Search for the cell housing the specified text and yield its [x, y] center coordinate. 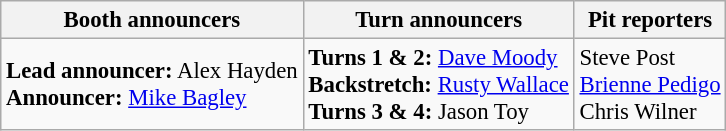
Lead announcer: Alex HaydenAnnouncer: Mike Bagley [152, 85]
Booth announcers [152, 20]
Pit reporters [650, 20]
Turn announcers [438, 20]
Steve PostBrienne PedigoChris Wilner [650, 85]
Turns 1 & 2: Dave MoodyBackstretch: Rusty WallaceTurns 3 & 4: Jason Toy [438, 85]
